Search for the cell housing the specified text and yield its [X, Y] center coordinate. 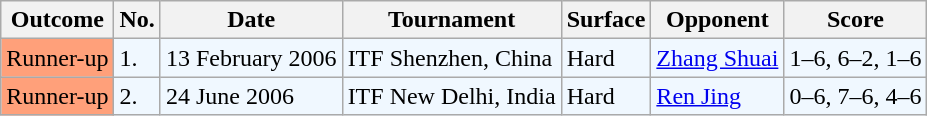
ITF Shenzhen, China [452, 58]
24 June 2006 [251, 96]
13 February 2006 [251, 58]
0–6, 7–6, 4–6 [856, 96]
Ren Jing [718, 96]
1–6, 6–2, 1–6 [856, 58]
2. [137, 96]
Tournament [452, 20]
ITF New Delhi, India [452, 96]
Date [251, 20]
Outcome [58, 20]
Opponent [718, 20]
No. [137, 20]
1. [137, 58]
Zhang Shuai [718, 58]
Surface [606, 20]
Score [856, 20]
